Return the [X, Y] coordinate for the center point of the cell that contains the specified text.  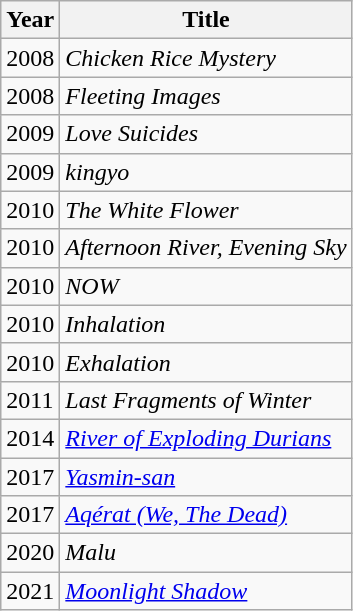
Exhalation [206, 362]
Malu [206, 553]
Moonlight Shadow [206, 591]
2020 [30, 553]
River of Exploding Durians [206, 438]
Inhalation [206, 324]
2021 [30, 591]
Aqérat (We, The Dead) [206, 515]
Fleeting Images [206, 96]
Afternoon River, Evening Sky [206, 248]
Love Suicides [206, 134]
2014 [30, 438]
Title [206, 20]
Yasmin-san [206, 477]
kingyo [206, 172]
NOW [206, 286]
Chicken Rice Mystery [206, 58]
Year [30, 20]
The White Flower [206, 210]
Last Fragments of Winter [206, 400]
2011 [30, 400]
